Search for the cell housing the specified text and yield its (X, Y) center coordinate. 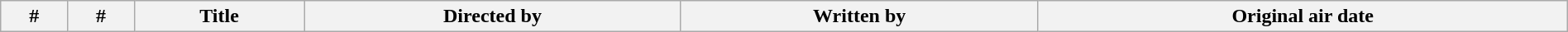
Directed by (493, 16)
Written by (859, 16)
Original air date (1303, 16)
Title (218, 16)
